Locate the cell with the specified text and output its [x, y] center coordinate. 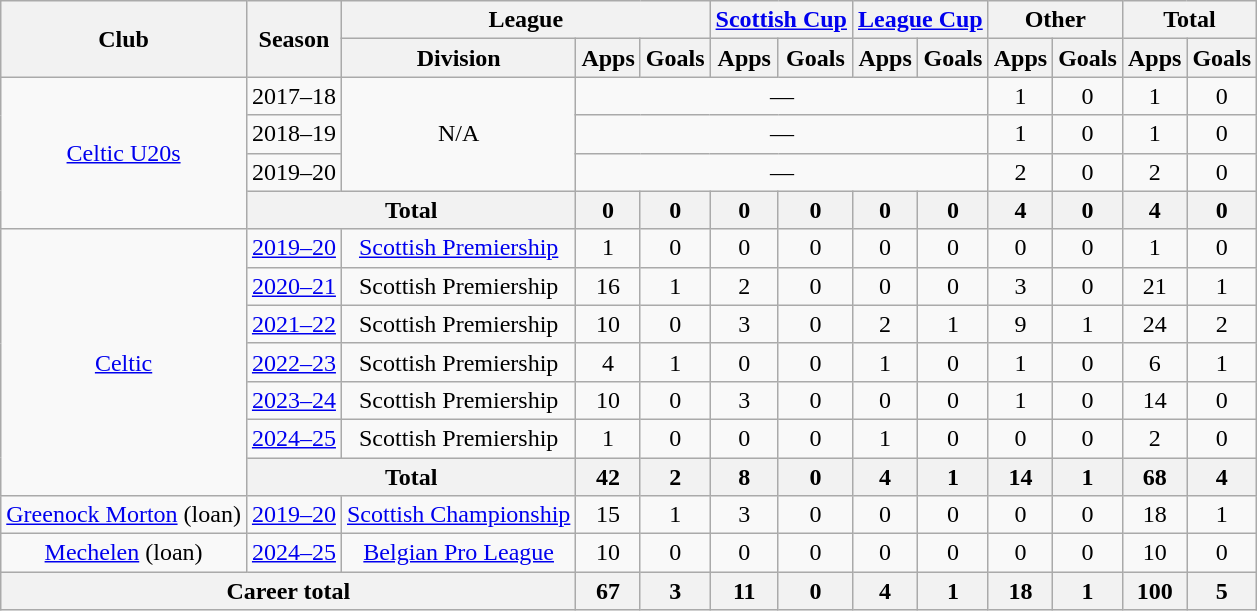
League Cup [920, 20]
2017–18 [294, 96]
21 [1154, 286]
16 [608, 286]
100 [1154, 591]
8 [744, 477]
68 [1154, 477]
Scottish Cup [781, 20]
Greenock Morton (loan) [124, 515]
2018–19 [294, 134]
24 [1154, 324]
42 [608, 477]
Celtic U20s [124, 153]
2022–23 [294, 362]
11 [744, 591]
2021–22 [294, 324]
67 [608, 591]
9 [1020, 324]
N/A [458, 134]
Scottish Championship [458, 515]
Club [124, 39]
Career total [288, 591]
Celtic [124, 362]
15 [608, 515]
League [526, 20]
Belgian Pro League [458, 553]
Division [458, 58]
5 [1222, 591]
6 [1154, 362]
2023–24 [294, 400]
2020–21 [294, 286]
Other [1055, 20]
Season [294, 39]
Mechelen (loan) [124, 553]
